Extract the [x, y] coordinate from the center of the cell holding the provided text.  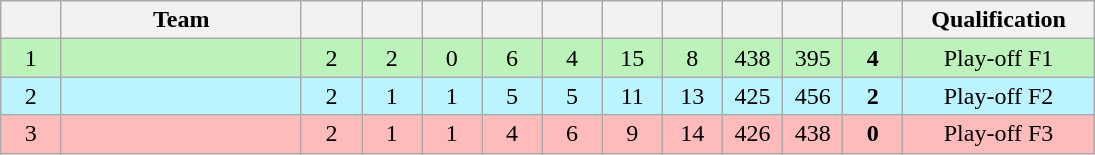
15 [632, 58]
13 [692, 96]
Play-off F3 [998, 134]
425 [752, 96]
395 [813, 58]
Qualification [998, 20]
14 [692, 134]
3 [31, 134]
426 [752, 134]
8 [692, 58]
Play-off F2 [998, 96]
9 [632, 134]
Team [182, 20]
Play-off F1 [998, 58]
456 [813, 96]
11 [632, 96]
